Pinpoint the cell where the given text exists, returning its (X, Y) midpoint coordinate. 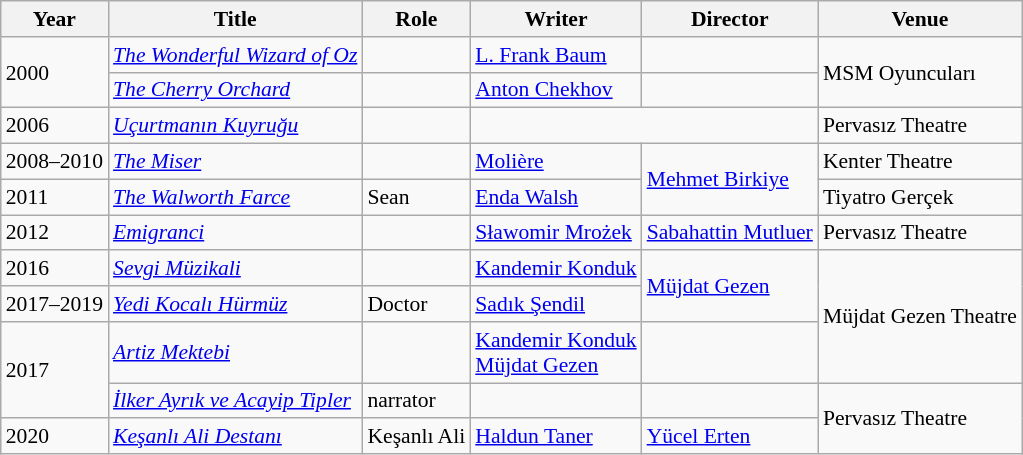
Keşanlı Ali Destanı (235, 437)
Artiz Mektebi (235, 352)
2008–2010 (54, 162)
Doctor (416, 304)
Sabahattin Mutluer (730, 233)
2011 (54, 197)
The Cherry Orchard (235, 90)
2017–2019 (54, 304)
Year (54, 19)
Writer (556, 19)
The Miser (235, 162)
Molière (556, 162)
Müjdat Gezen (730, 286)
Tiyatro Gerçek (920, 197)
Venue (920, 19)
Anton Chekhov (556, 90)
Enda Walsh (556, 197)
2017 (54, 370)
Emigranci (235, 233)
The Walworth Farce (235, 197)
Sevgi Müzikali (235, 269)
Mehmet Birkiye (730, 180)
MSM Oyuncuları (920, 72)
The Wonderful Wizard of Oz (235, 55)
Sławomir Mrożek (556, 233)
2012 (54, 233)
Kandemir Konduk (556, 269)
2016 (54, 269)
Haldun Taner (556, 437)
Director (730, 19)
İlker Ayrık ve Acayip Tipler (235, 401)
Uçurtmanın Kuyruğu (235, 126)
narrator (416, 401)
Keşanlı Ali (416, 437)
Role (416, 19)
Sadık Şendil (556, 304)
Yedi Kocalı Hürmüz (235, 304)
Yücel Erten (730, 437)
2020 (54, 437)
Sean (416, 197)
Müjdat Gezen Theatre (920, 317)
2000 (54, 72)
Kandemir KondukMüjdat Gezen (556, 352)
Kenter Theatre (920, 162)
2006 (54, 126)
L. Frank Baum (556, 55)
Title (235, 19)
